Extract the [x, y] coordinate from the center of the cell holding the provided text.  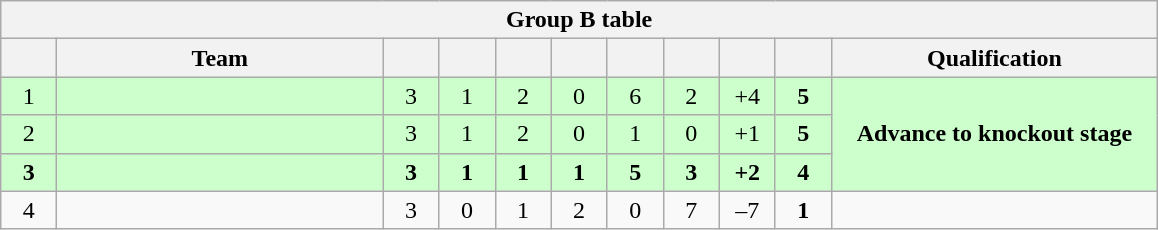
+4 [747, 96]
+1 [747, 134]
Qualification [994, 58]
Group B table [580, 20]
Team [220, 58]
Advance to knockout stage [994, 134]
7 [691, 210]
–7 [747, 210]
6 [635, 96]
+2 [747, 172]
